Provide the [X, Y] coordinate of the cell's center where the given text is located.  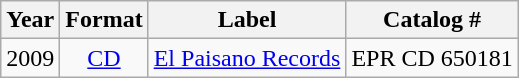
CD [104, 58]
El Paisano Records [247, 58]
EPR CD 650181 [432, 58]
Label [247, 20]
Year [30, 20]
Format [104, 20]
2009 [30, 58]
Catalog # [432, 20]
